Output the (x, y) coordinate of the center of the cell containing the given text.  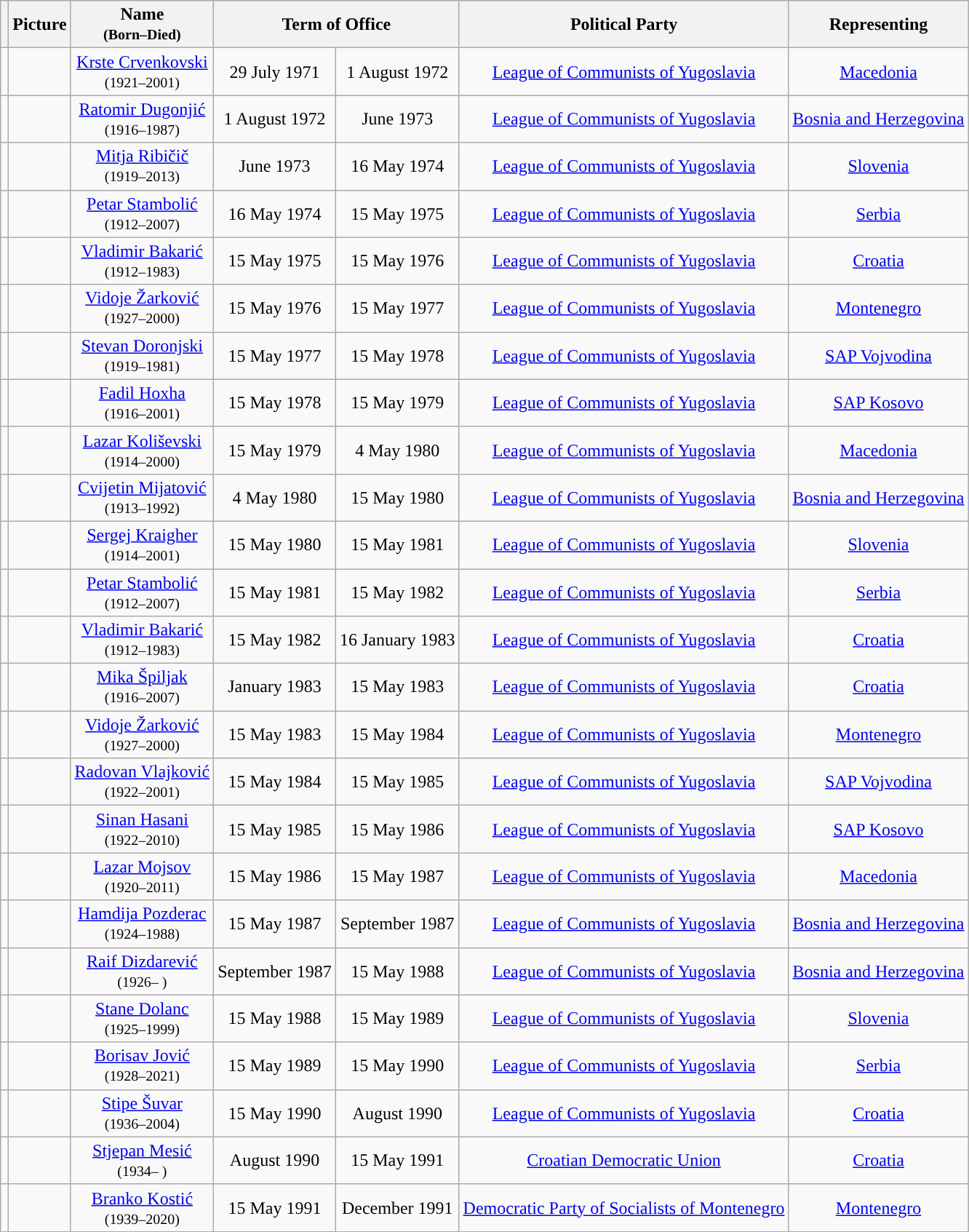
Stevan Doronjski(1919–1981) (143, 355)
Stane Dolanc(1925–1999) (143, 1019)
Picture (39, 25)
Lazar Mojsov(1920–2011) (143, 876)
December 1991 (397, 1208)
Hamdija Pozderac(1924–1988) (143, 924)
Mitja Ribičič(1919–2013) (143, 166)
Borisav Jović(1928–2021) (143, 1065)
Sinan Hasani(1922–2010) (143, 830)
Democratic Party of Socialists of Montenegro (624, 1208)
Ratomir Dugonjić(1916–1987) (143, 119)
Radovan Vlajković(1922–2001) (143, 782)
Sergej Kraigher(1914–2001) (143, 544)
Stipe Šuvar(1936–2004) (143, 1113)
Political Party (624, 25)
Mika Špiljak(1916–2007) (143, 687)
Branko Kostić(1939–2020) (143, 1208)
Krste Crvenkovski(1921–2001) (143, 71)
Representing (879, 25)
Raif Dizdarević(1926– ) (143, 971)
Stjepan Mesić(1934– ) (143, 1160)
January 1983 (275, 687)
29 July 1971 (275, 71)
Lazar Koliševski(1914–2000) (143, 450)
Term of Office (336, 25)
Fadil Hoxha(1916–2001) (143, 403)
Name(Born–Died) (143, 25)
Cvijetin Mijatović(1913–1992) (143, 498)
16 January 1983 (397, 640)
Croatian Democratic Union (624, 1160)
